Search for the cell housing the specified text and yield its (x, y) center coordinate. 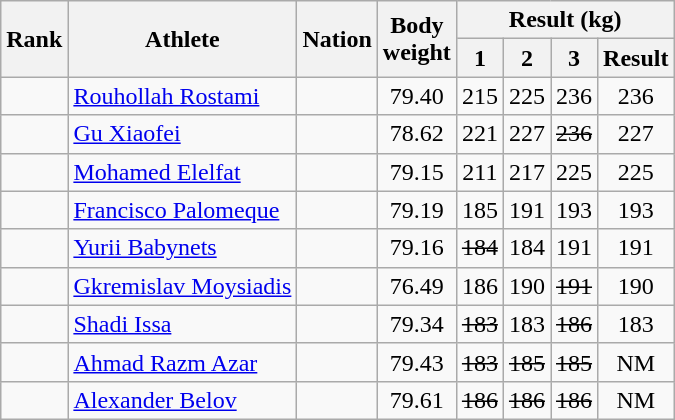
Mohamed Elelfat (182, 172)
Rank (34, 39)
Nation (337, 39)
Gkremislav Moysiadis (182, 286)
Shadi Issa (182, 324)
79.16 (416, 248)
Ahmad Razm Azar (182, 362)
79.61 (416, 400)
Bodyweight (416, 39)
215 (480, 96)
Francisco Palomeque (182, 210)
79.43 (416, 362)
Result (636, 58)
221 (480, 134)
Result (kg) (565, 20)
1 (480, 58)
79.19 (416, 210)
3 (574, 58)
Yurii Babynets (182, 248)
Rouhollah Rostami (182, 96)
79.15 (416, 172)
217 (526, 172)
76.49 (416, 286)
2 (526, 58)
211 (480, 172)
Athlete (182, 39)
Gu Xiaofei (182, 134)
Alexander Belov (182, 400)
78.62 (416, 134)
79.34 (416, 324)
79.40 (416, 96)
